Output the [x, y] coordinate of the center of the cell containing the given text.  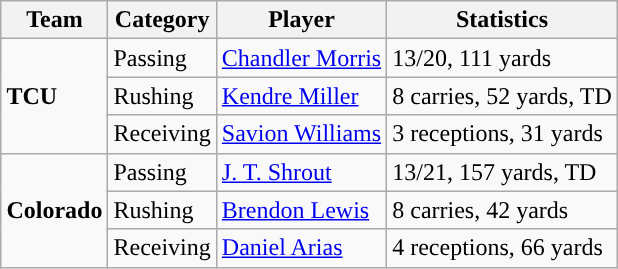
Category [162, 20]
Savion Williams [301, 134]
Statistics [502, 20]
Player [301, 20]
8 carries, 42 yards [502, 210]
Brendon Lewis [301, 210]
Kendre Miller [301, 96]
8 carries, 52 yards, TD [502, 96]
3 receptions, 31 yards [502, 134]
J. T. Shrout [301, 172]
Colorado [54, 210]
4 receptions, 66 yards [502, 248]
Team [54, 20]
13/20, 111 yards [502, 58]
Daniel Arias [301, 248]
13/21, 157 yards, TD [502, 172]
TCU [54, 96]
Chandler Morris [301, 58]
